Return the [X, Y] coordinate for the center point of the cell that contains the specified text.  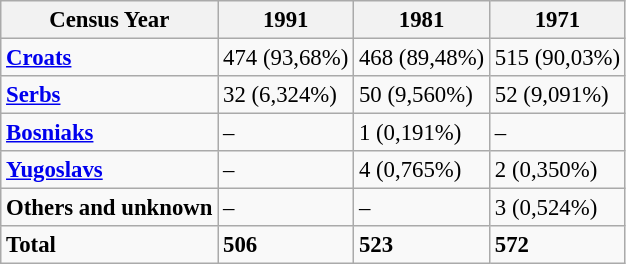
4 (0,765%) [422, 170]
515 (90,03%) [558, 58]
1991 [286, 20]
2 (0,350%) [558, 170]
Census Year [110, 20]
474 (93,68%) [286, 58]
523 [422, 245]
50 (9,560%) [422, 95]
Croats [110, 58]
52 (9,091%) [558, 95]
Total [110, 245]
572 [558, 245]
506 [286, 245]
Others and unknown [110, 208]
468 (89,48%) [422, 58]
32 (6,324%) [286, 95]
1981 [422, 20]
Serbs [110, 95]
3 (0,524%) [558, 208]
Bosniaks [110, 133]
1 (0,191%) [422, 133]
1971 [558, 20]
Yugoslavs [110, 170]
